Pinpoint the cell where the given text exists, returning its (X, Y) midpoint coordinate. 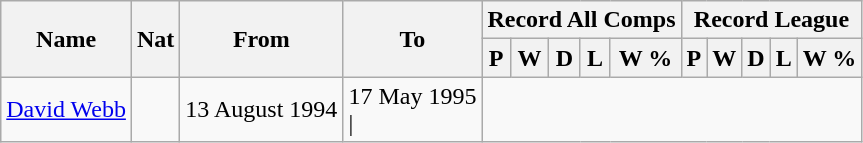
David Webb (66, 110)
13 August 1994 (262, 110)
Nat (155, 39)
Record All Comps (582, 20)
From (262, 39)
To (412, 39)
17 May 1995| (412, 110)
Name (66, 39)
Record League (772, 20)
